Return the (X, Y) coordinate for the center point of the cell that contains the specified text.  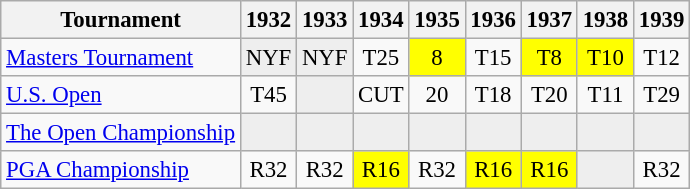
1935 (437, 20)
T25 (381, 58)
PGA Championship (121, 170)
1934 (381, 20)
Masters Tournament (121, 58)
CUT (381, 95)
1932 (268, 20)
The Open Championship (121, 133)
T20 (549, 95)
T12 (662, 58)
1937 (549, 20)
1939 (662, 20)
U.S. Open (121, 95)
T45 (268, 95)
1933 (325, 20)
T29 (662, 95)
Tournament (121, 20)
8 (437, 58)
1936 (493, 20)
T18 (493, 95)
20 (437, 95)
T11 (605, 95)
T10 (605, 58)
1938 (605, 20)
T15 (493, 58)
T8 (549, 58)
